Scan for the cell matching the given text and deliver its [X, Y] coordinate at center. 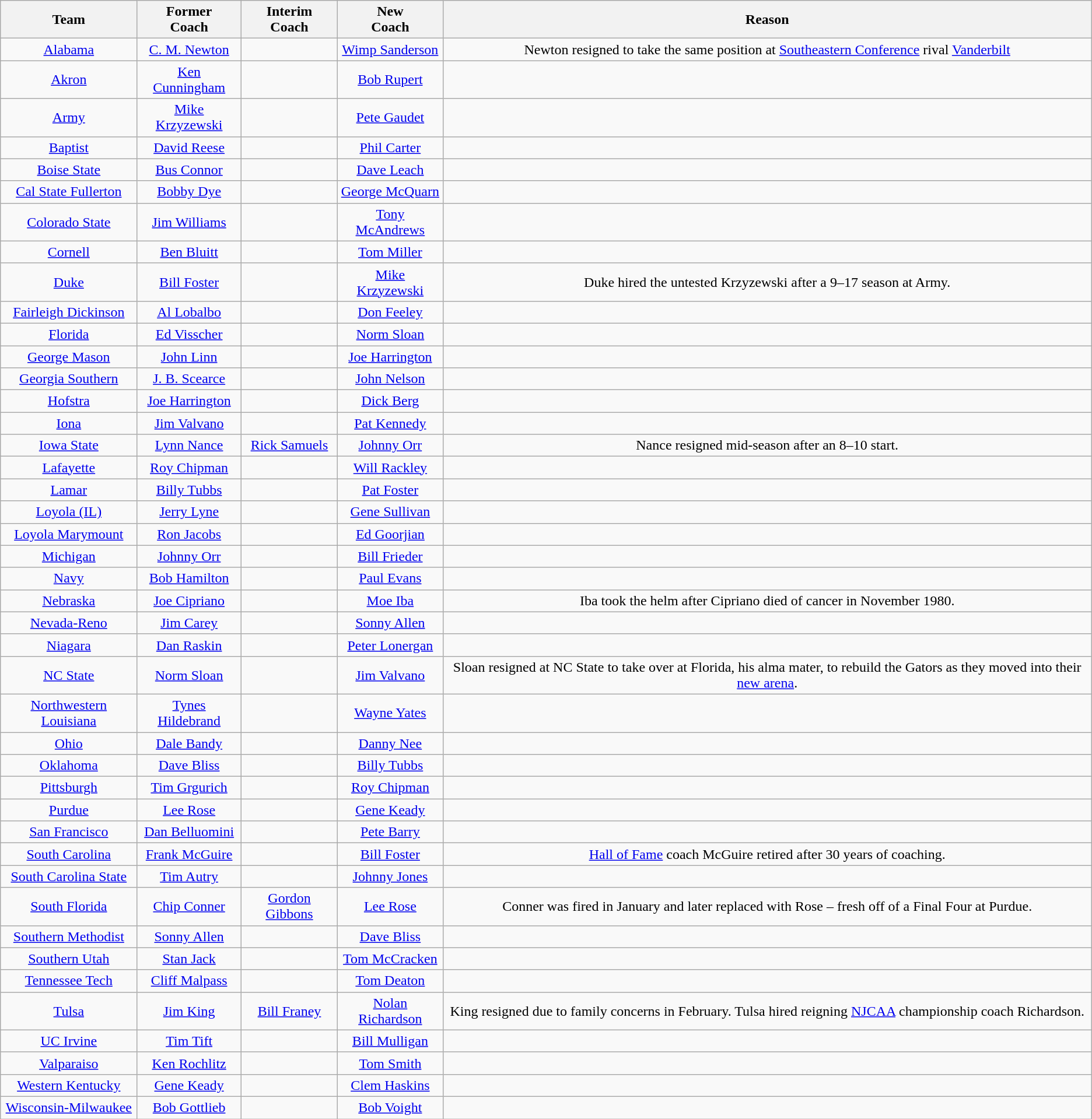
Lamar [69, 490]
Tim Grgurich [189, 788]
Michigan [69, 556]
Tynes Hildebrand [189, 713]
Wimp Sanderson [391, 50]
Phil Carter [391, 148]
Tim Autry [189, 876]
Loyola (IL) [69, 512]
InterimCoach [289, 20]
Gene Sullivan [391, 512]
Jerry Lyne [189, 512]
Bill Frieder [391, 556]
Boise State [69, 170]
Western Kentucky [69, 1085]
Ken Cunningham [189, 79]
Al Lobalbo [189, 312]
Frank McGuire [189, 854]
Ken Rochlitz [189, 1063]
Jim King [189, 1011]
Akron [69, 79]
Wisconsin-Milwaukee [69, 1107]
Northwestern Louisiana [69, 713]
Peter Lonergan [391, 645]
Dick Berg [391, 401]
San Francisco [69, 832]
Iona [69, 423]
Nebraska [69, 601]
Pete Barry [391, 832]
Team [69, 20]
Ben Bluitt [189, 252]
Tom Miller [391, 252]
Jim Williams [189, 222]
Tony McAndrews [391, 222]
Ohio [69, 743]
Fairleigh Dickinson [69, 312]
Pat Foster [391, 490]
Pete Gaudet [391, 118]
Baptist [69, 148]
Pat Kennedy [391, 423]
Johnny Jones [391, 876]
Dan Belluomini [189, 832]
Tom Smith [391, 1063]
George Mason [69, 356]
South Carolina [69, 854]
NewCoach [391, 20]
Dan Raskin [189, 645]
Georgia Southern [69, 379]
Loyola Marymount [69, 534]
Paul Evans [391, 578]
C. M. Newton [189, 50]
Tom Deaton [391, 981]
Joe Cipriano [189, 601]
King resigned due to family concerns in February. Tulsa hired reigning NJCAA championship coach Richardson. [767, 1011]
Tennessee Tech [69, 981]
Army [69, 118]
Bob Rupert [391, 79]
Dale Bandy [189, 743]
Pittsburgh [69, 788]
NC State [69, 675]
Jim Carey [189, 623]
Bus Connor [189, 170]
Colorado State [69, 222]
Hall of Fame coach McGuire retired after 30 years of coaching. [767, 854]
Cornell [69, 252]
South Florida [69, 906]
Sloan resigned at NC State to take over at Florida, his alma mater, to rebuild the Gators as they moved into their new arena. [767, 675]
Ed Goorjian [391, 534]
Tom McCracken [391, 959]
Newton resigned to take the same position at Southeastern Conference rival Vanderbilt [767, 50]
Nolan Richardson [391, 1011]
Bobby Dye [189, 192]
Niagara [69, 645]
Bob Gottlieb [189, 1107]
Gordon Gibbons [289, 906]
Navy [69, 578]
Wayne Yates [391, 713]
J. B. Scearce [189, 379]
Oklahoma [69, 766]
Duke [69, 282]
Duke hired the untested Krzyzewski after a 9–17 season at Army. [767, 282]
Cliff Malpass [189, 981]
Florida [69, 334]
Ed Visscher [189, 334]
Purdue [69, 810]
Iba took the helm after Cipriano died of cancer in November 1980. [767, 601]
Valparaiso [69, 1063]
Southern Utah [69, 959]
Reason [767, 20]
Will Rackley [391, 468]
Don Feeley [391, 312]
FormerCoach [189, 20]
Ron Jacobs [189, 534]
Conner was fired in January and later replaced with Rose – fresh off of a Final Four at Purdue. [767, 906]
George McQuarn [391, 192]
Iowa State [69, 446]
Bob Voight [391, 1107]
Dave Leach [391, 170]
Southern Methodist [69, 936]
Bill Franey [289, 1011]
UC Irvine [69, 1041]
Nance resigned mid-season after an 8–10 start. [767, 446]
Moe Iba [391, 601]
Chip Conner [189, 906]
Hofstra [69, 401]
Nevada-Reno [69, 623]
Lafayette [69, 468]
Lynn Nance [189, 446]
John Linn [189, 356]
Cal State Fullerton [69, 192]
Alabama [69, 50]
Bill Mulligan [391, 1041]
Rick Samuels [289, 446]
Tulsa [69, 1011]
Clem Haskins [391, 1085]
Tim Tift [189, 1041]
Bob Hamilton [189, 578]
Stan Jack [189, 959]
Danny Nee [391, 743]
David Reese [189, 148]
John Nelson [391, 379]
South Carolina State [69, 876]
